Locate the cell with the specified text and output its [x, y] center coordinate. 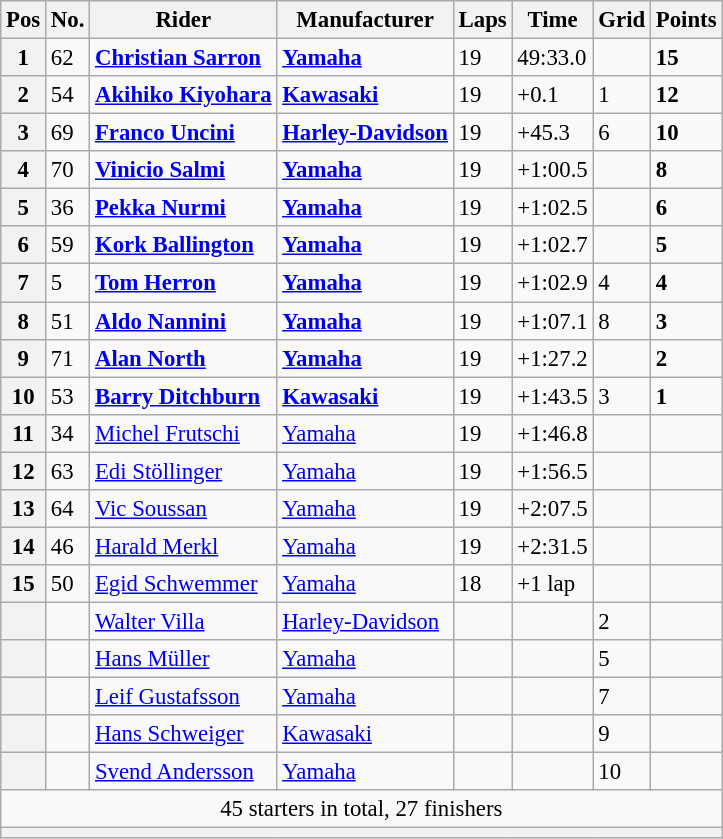
71 [68, 358]
+1:02.5 [552, 208]
49:33.0 [552, 58]
50 [68, 584]
+1:02.9 [552, 283]
+1:27.2 [552, 358]
Christian Sarron [184, 58]
+45.3 [552, 133]
Points [686, 20]
Vinicio Salmi [184, 170]
Michel Frutschi [184, 433]
Tom Herron [184, 283]
Svend Andersson [184, 772]
Hans Schweiger [184, 734]
Pos [24, 20]
Manufacturer [365, 20]
+2:31.5 [552, 546]
Egid Schwemmer [184, 584]
Akihiko Kiyohara [184, 95]
+1:00.5 [552, 170]
63 [68, 471]
45 starters in total, 27 finishers [362, 809]
53 [68, 396]
Hans Müller [184, 659]
54 [68, 95]
+1:43.5 [552, 396]
Edi Stöllinger [184, 471]
Rider [184, 20]
70 [68, 170]
Barry Ditchburn [184, 396]
Harald Merkl [184, 546]
Laps [482, 20]
51 [68, 321]
Walter Villa [184, 621]
14 [24, 546]
Leif Gustafsson [184, 697]
69 [68, 133]
Alan North [184, 358]
34 [68, 433]
No. [68, 20]
+1 lap [552, 584]
18 [482, 584]
Time [552, 20]
13 [24, 509]
+0.1 [552, 95]
11 [24, 433]
Kork Ballington [184, 245]
+1:02.7 [552, 245]
+1:56.5 [552, 471]
Vic Soussan [184, 509]
36 [68, 208]
64 [68, 509]
46 [68, 546]
62 [68, 58]
+1:07.1 [552, 321]
Pekka Nurmi [184, 208]
+1:46.8 [552, 433]
Franco Uncini [184, 133]
+2:07.5 [552, 509]
Grid [622, 20]
Aldo Nannini [184, 321]
59 [68, 245]
